Determine the [x, y] coordinate at the center of the cell enclosing the given text.  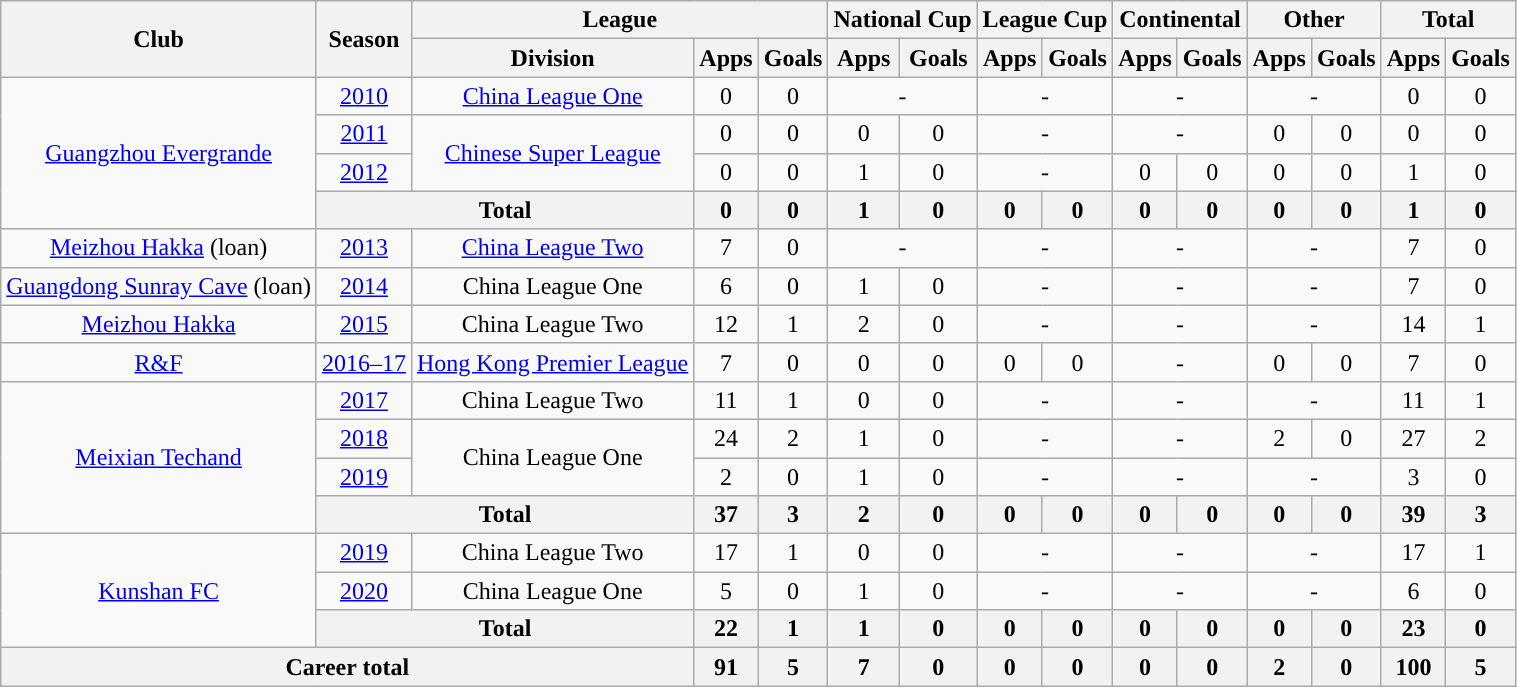
2012 [364, 172]
22 [726, 629]
2010 [364, 96]
Club [159, 39]
Kunshan FC [159, 591]
2015 [364, 324]
Continental [1180, 20]
Meizhou Hakka [159, 324]
R&F [159, 362]
League [620, 20]
100 [1413, 667]
91 [726, 667]
2020 [364, 591]
Other [1314, 20]
24 [726, 438]
14 [1413, 324]
Hong Kong Premier League [552, 362]
2014 [364, 286]
Meizhou Hakka (loan) [159, 248]
23 [1413, 629]
Guangdong Sunray Cave (loan) [159, 286]
27 [1413, 438]
39 [1413, 515]
Chinese Super League [552, 153]
12 [726, 324]
2017 [364, 400]
2011 [364, 134]
2013 [364, 248]
National Cup [902, 20]
Division [552, 58]
Meixian Techand [159, 457]
2016–17 [364, 362]
37 [726, 515]
2018 [364, 438]
Season [364, 39]
Career total [348, 667]
League Cup [1045, 20]
Guangzhou Evergrande [159, 153]
